Return [x, y] of the center of cell containing provided text 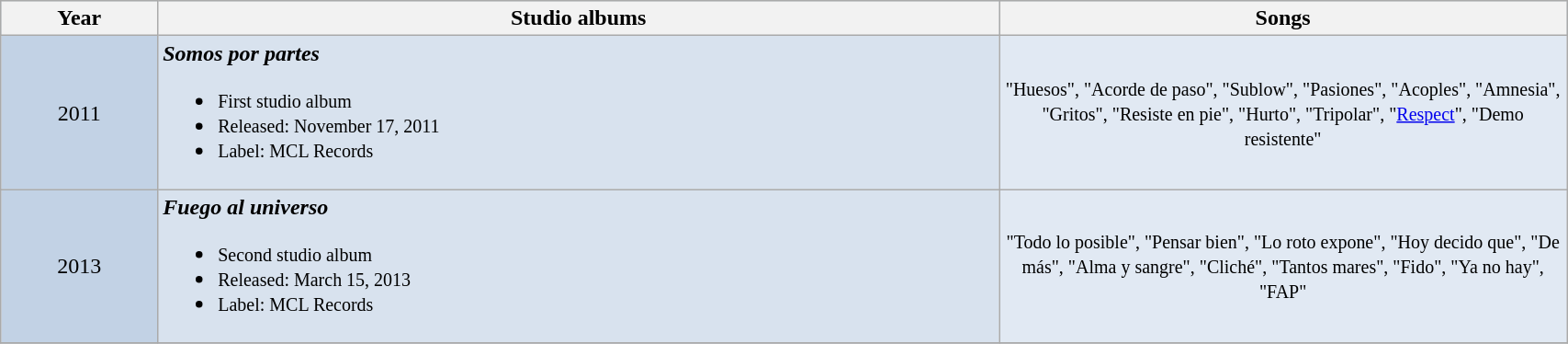
Fuego al universoSecond studio albumReleased: March 15, 2013Label: MCL Records [579, 267]
Studio albums [579, 18]
2011 [79, 112]
2013 [79, 267]
Songs [1283, 18]
"Todo lo posible", "Pensar bien", "Lo roto expone", "Hoy decido que", "De más", "Alma y sangre", "Cliché", "Tantos mares", "Fido", "Ya no hay", "FAP" [1283, 267]
"Huesos", "Acorde de paso", "Sublow", "Pasiones", "Acoples", "Amnesia", "Gritos", "Resiste en pie", "Hurto", "Tripolar", "Respect", "Demo resistente" [1283, 112]
Somos por partesFirst studio albumReleased: November 17, 2011Label: MCL Records [579, 112]
Year [79, 18]
